Return the (x, y) coordinate for the center point of the cell that contains the specified text.  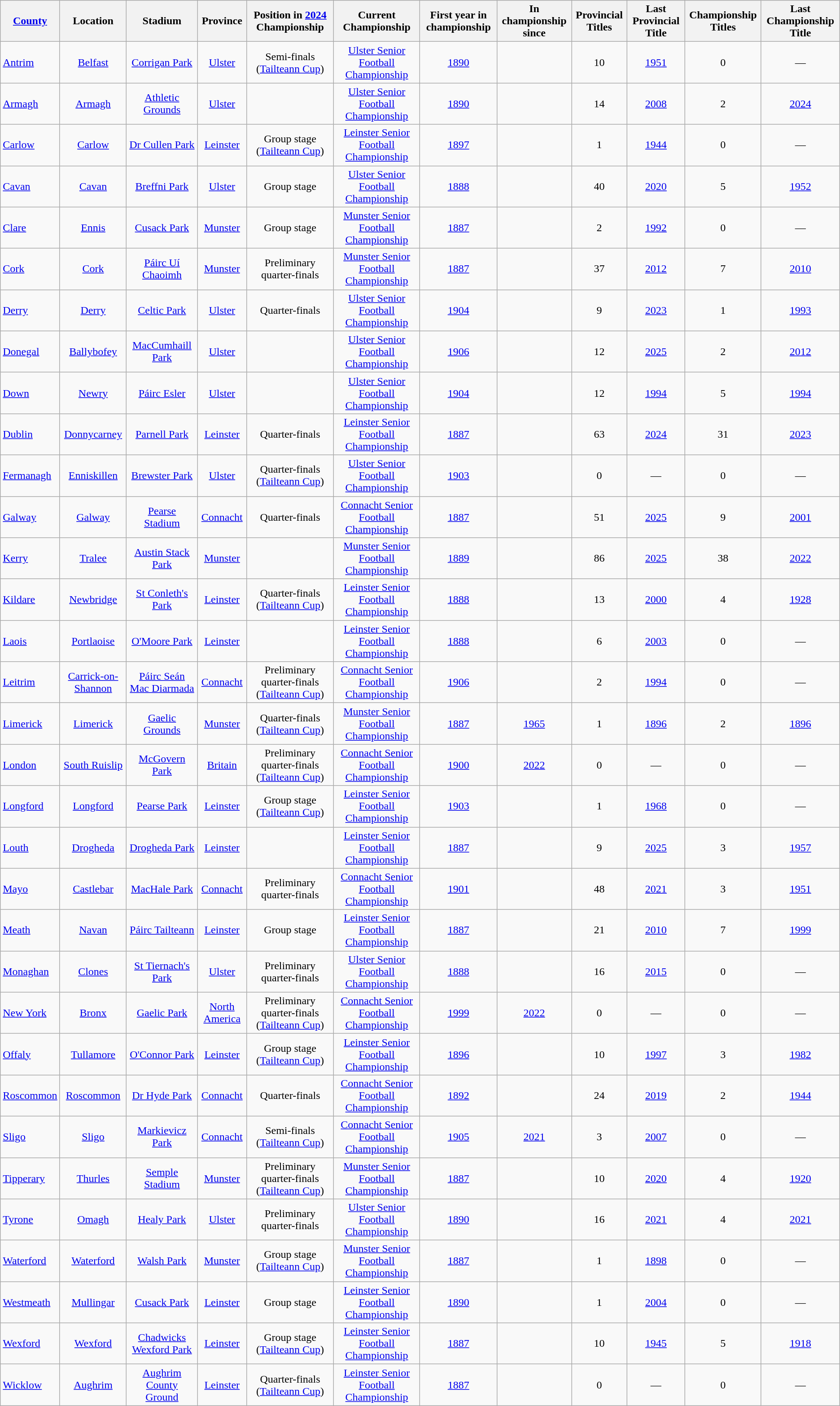
County (30, 21)
1920 (801, 1178)
14 (599, 104)
2000 (656, 600)
Healy Park (162, 1220)
Fermanagh (30, 475)
31 (723, 434)
Wicklow (30, 1385)
Leitrim (30, 682)
2007 (656, 1137)
Semple Stadium (162, 1178)
1993 (801, 310)
2003 (656, 641)
Down (30, 393)
1897 (459, 145)
St Conleth's Park (162, 600)
Britain (222, 765)
Donegal (30, 351)
Dr Hyde Park (162, 1095)
Kerry (30, 558)
1965 (534, 724)
McGovern Park (162, 765)
86 (599, 558)
Breffni Park (162, 186)
Last Championship Title (801, 21)
Championship Titles (723, 21)
37 (599, 269)
Mullingar (93, 1302)
Drogheda (93, 848)
St Tiernach's Park (162, 971)
Carrick-on-Shannon (93, 682)
Province (222, 21)
Páirc Uí Chaoimh (162, 269)
1900 (459, 765)
51 (599, 517)
Stadium (162, 21)
Offaly (30, 1054)
1901 (459, 889)
In championship since (534, 21)
MacHale Park (162, 889)
Donnycarney (93, 434)
1889 (459, 558)
Kildare (30, 600)
Thurles (93, 1178)
2001 (801, 517)
Last Provincial Title (656, 21)
North America (222, 1013)
38 (723, 558)
Brewster Park (162, 475)
South Ruislip (93, 765)
Tralee (93, 558)
Ennis (93, 228)
Markievicz Park (162, 1137)
London (30, 765)
24 (599, 1095)
1928 (801, 600)
Gaelic Grounds (162, 724)
Tyrone (30, 1220)
Páirc Tailteann (162, 930)
48 (599, 889)
Laois (30, 641)
Gaelic Park (162, 1013)
1957 (801, 848)
2008 (656, 104)
Parnell Park (162, 434)
Bronx (93, 1013)
New York (30, 1013)
Position in 2024 Championship (290, 21)
Walsh Park (162, 1261)
1982 (801, 1054)
Pearse Park (162, 806)
Navan (93, 930)
1905 (459, 1137)
Enniskillen (93, 475)
6 (599, 641)
First year in championship (459, 21)
Provincial Titles (599, 21)
1952 (801, 186)
O'Moore Park (162, 641)
1892 (459, 1095)
Louth (30, 848)
1945 (656, 1344)
Portlaoise (93, 641)
1997 (656, 1054)
Athletic Grounds (162, 104)
Chadwicks Wexford Park (162, 1344)
1968 (656, 806)
Austin Stack Park (162, 558)
Páirc Esler (162, 393)
Tullamore (93, 1054)
Aughrim (93, 1385)
Omagh (93, 1220)
Westmeath (30, 1302)
O'Connor Park (162, 1054)
Mayo (30, 889)
Dr Cullen Park (162, 145)
Newry (93, 393)
Clones (93, 971)
Tipperary (30, 1178)
MacCumhaill Park (162, 351)
Corrigan Park (162, 62)
Clare (30, 228)
2019 (656, 1095)
2004 (656, 1302)
Castlebar (93, 889)
Antrim (30, 62)
Dublin (30, 434)
Drogheda Park (162, 848)
1992 (656, 228)
Meath (30, 930)
2015 (656, 971)
Páirc Seán Mac Diarmada (162, 682)
21 (599, 930)
40 (599, 186)
Ballybofey (93, 351)
1898 (656, 1261)
Monaghan (30, 971)
1918 (801, 1344)
63 (599, 434)
Aughrim County Ground (162, 1385)
Pearse Stadium (162, 517)
Belfast (93, 62)
Location (93, 21)
Current Championship (376, 21)
13 (599, 600)
Newbridge (93, 600)
Celtic Park (162, 310)
